Return [X, Y] of the center of cell containing provided text 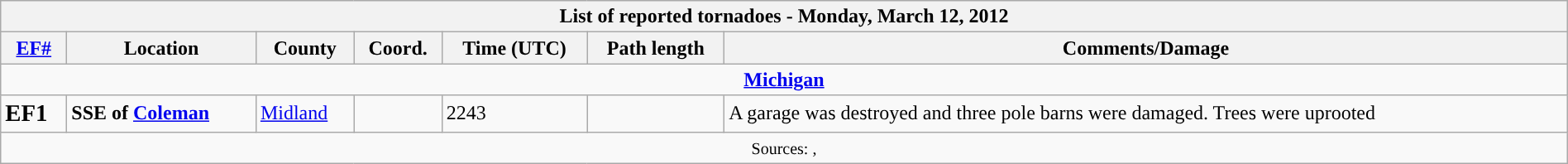
EF# [34, 48]
Path length [656, 48]
Michigan [784, 80]
Location [162, 48]
A garage was destroyed and three pole barns were damaged. Trees were uprooted [1146, 113]
Midland [304, 113]
Time (UTC) [514, 48]
List of reported tornadoes - Monday, March 12, 2012 [784, 17]
2243 [514, 113]
Coord. [398, 48]
Sources: , [784, 147]
County [304, 48]
Comments/Damage [1146, 48]
SSE of Coleman [162, 113]
EF1 [34, 113]
